Return the [x, y] coordinate for the center point of the cell that contains the specified text.  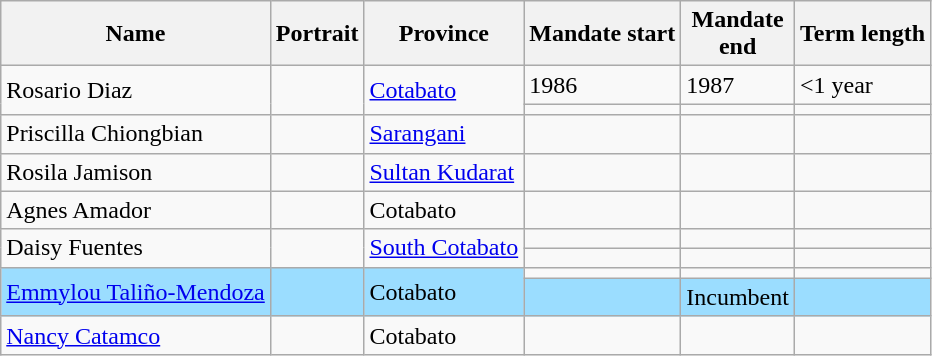
Nancy Catamco [136, 335]
<1 year [862, 85]
Incumbent [738, 297]
Mandateend [738, 34]
South Cotabato [444, 248]
Sultan Kudarat [444, 172]
Priscilla Chiongbian [136, 134]
1986 [602, 85]
Rosario Diaz [136, 90]
Daisy Fuentes [136, 248]
Term length [862, 34]
Mandate start [602, 34]
Emmylou Taliño-Mendoza [136, 292]
Name [136, 34]
Portrait [317, 34]
Rosila Jamison [136, 172]
Province [444, 34]
1987 [738, 85]
Sarangani [444, 134]
Agnes Amador [136, 210]
